Find where the given text appears and provide that cell's center as (x, y) coordinate. 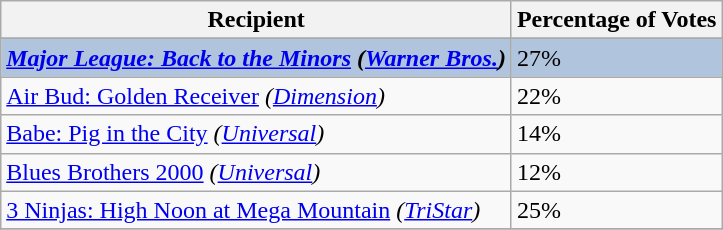
14% (616, 134)
22% (616, 96)
Air Bud: Golden Receiver (Dimension) (256, 96)
12% (616, 172)
Recipient (256, 20)
Blues Brothers 2000 (Universal) (256, 172)
Babe: Pig in the City (Universal) (256, 134)
27% (616, 58)
Major League: Back to the Minors (Warner Bros.) (256, 58)
3 Ninjas: High Noon at Mega Mountain (TriStar) (256, 210)
Percentage of Votes (616, 20)
25% (616, 210)
